Identify which cell holds the provided text, then report its (x, y) central coordinate. 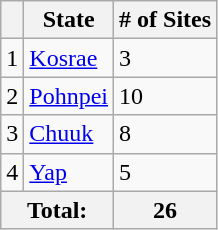
Pohnpei (69, 96)
State (69, 20)
Chuuk (69, 134)
4 (12, 172)
# of Sites (166, 20)
2 (12, 96)
26 (166, 210)
Yap (69, 172)
5 (166, 172)
1 (12, 58)
Kosrae (69, 58)
8 (166, 134)
Total: (58, 210)
10 (166, 96)
